Identify which cell holds the provided text, then report its [X, Y] central coordinate. 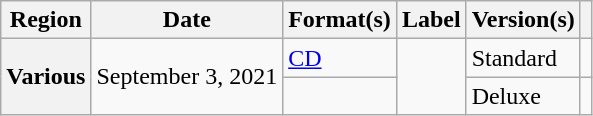
Date [187, 20]
Region [46, 20]
Various [46, 77]
CD [340, 58]
Version(s) [523, 20]
Standard [523, 58]
Label [431, 20]
September 3, 2021 [187, 77]
Deluxe [523, 96]
Format(s) [340, 20]
